Return (x, y) of the center of cell containing provided text 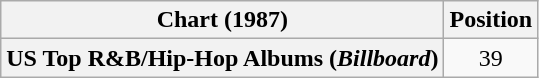
39 (491, 58)
Chart (1987) (222, 20)
US Top R&B/Hip-Hop Albums (Billboard) (222, 58)
Position (491, 20)
